Find where the given text appears and provide that cell's center as (x, y) coordinate. 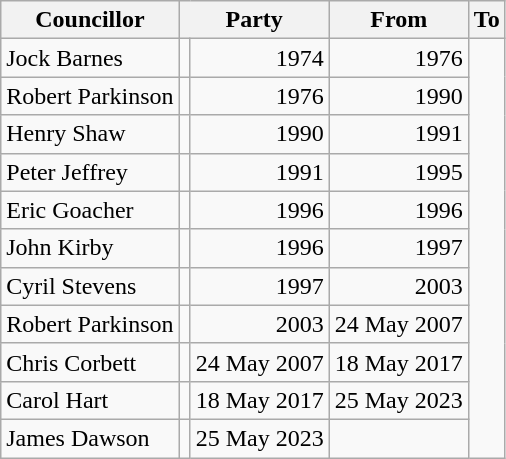
Councillor (90, 20)
To (486, 20)
1995 (398, 172)
Cyril Stevens (90, 286)
Eric Goacher (90, 210)
1974 (260, 58)
From (398, 20)
Jock Barnes (90, 58)
Peter Jeffrey (90, 172)
Carol Hart (90, 400)
Henry Shaw (90, 134)
John Kirby (90, 248)
Chris Corbett (90, 362)
James Dawson (90, 438)
Party (254, 20)
